Capture the cell that displays the provided text and extract its [X, Y] central coordinate. 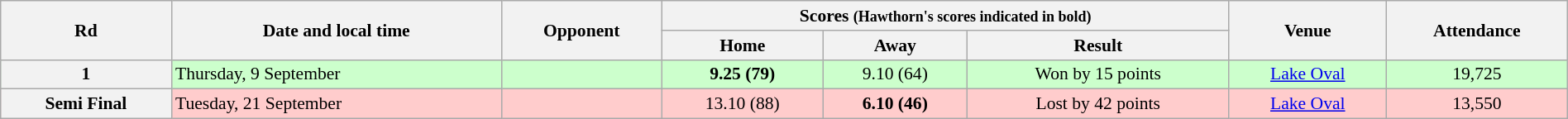
Result [1098, 45]
Attendance [1477, 30]
Thursday, 9 September [336, 74]
Opponent [581, 30]
Won by 15 points [1098, 74]
9.25 (79) [743, 74]
Tuesday, 21 September [336, 104]
19,725 [1477, 74]
9.10 (64) [895, 74]
Home [743, 45]
Date and local time [336, 30]
Away [895, 45]
13.10 (88) [743, 104]
Semi Final [86, 104]
6.10 (46) [895, 104]
Venue [1307, 30]
1 [86, 74]
Scores (Hawthorn's scores indicated in bold) [945, 16]
13,550 [1477, 104]
Rd [86, 30]
Lost by 42 points [1098, 104]
